Scan for the cell matching the given text and deliver its [x, y] coordinate at center. 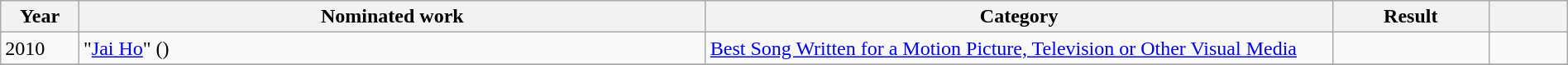
2010 [40, 48]
Nominated work [392, 17]
Best Song Written for a Motion Picture, Television or Other Visual Media [1019, 48]
Year [40, 17]
Category [1019, 17]
Result [1411, 17]
"Jai Ho" () [392, 48]
